Determine the [x, y] coordinate at the center of the cell enclosing the given text.  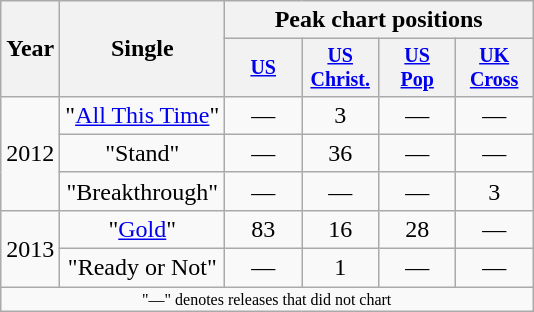
UKCross [494, 68]
36 [340, 153]
"Ready or Not" [142, 268]
Single [142, 49]
Peak chart positions [379, 20]
2013 [30, 248]
"Gold" [142, 229]
USChrist. [340, 68]
Year [30, 49]
16 [340, 229]
US [264, 68]
USPop [418, 68]
"Stand" [142, 153]
"—" denotes releases that did not chart [267, 299]
2012 [30, 153]
83 [264, 229]
"All This Time" [142, 115]
1 [340, 268]
"Breakthrough" [142, 191]
28 [418, 229]
